From the cell containing the given text, extract its center point as [X, Y] coordinate. 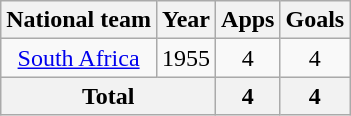
Goals [315, 20]
South Africa [79, 58]
1955 [186, 58]
Apps [248, 20]
Year [186, 20]
Total [108, 96]
National team [79, 20]
